Output the (X, Y) coordinate of the center of the cell containing the given text.  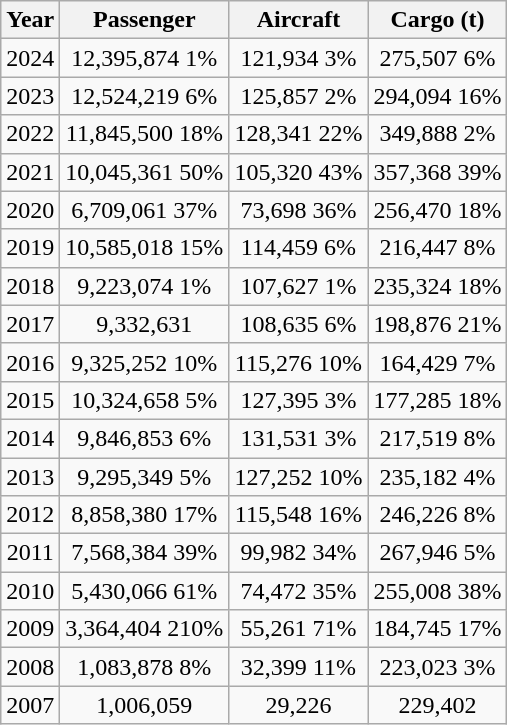
2024 (30, 58)
128,341 22% (298, 134)
2014 (30, 438)
217,519 8% (438, 438)
12,524,219 6% (144, 96)
2011 (30, 553)
Aircraft (298, 20)
9,295,349 5% (144, 477)
198,876 21% (438, 324)
1,006,059 (144, 705)
2010 (30, 591)
5,430,066 61% (144, 591)
125,857 2% (298, 96)
10,324,658 5% (144, 400)
114,459 6% (298, 248)
6,709,061 37% (144, 210)
357,368 39% (438, 172)
267,946 5% (438, 553)
3,364,404 210% (144, 629)
235,182 4% (438, 477)
2017 (30, 324)
2020 (30, 210)
2021 (30, 172)
108,635 6% (298, 324)
223,023 3% (438, 667)
Year (30, 20)
2007 (30, 705)
9,846,853 6% (144, 438)
1,083,878 8% (144, 667)
9,332,631 (144, 324)
177,285 18% (438, 400)
246,226 8% (438, 515)
2023 (30, 96)
256,470 18% (438, 210)
73,698 36% (298, 210)
275,507 6% (438, 58)
29,226 (298, 705)
10,585,018 15% (144, 248)
7,568,384 39% (144, 553)
115,276 10% (298, 362)
2012 (30, 515)
349,888 2% (438, 134)
11,845,500 18% (144, 134)
127,395 3% (298, 400)
216,447 8% (438, 248)
229,402 (438, 705)
255,008 38% (438, 591)
8,858,380 17% (144, 515)
99,982 34% (298, 553)
9,325,252 10% (144, 362)
115,548 16% (298, 515)
105,320 43% (298, 172)
55,261 71% (298, 629)
121,934 3% (298, 58)
2022 (30, 134)
2018 (30, 286)
2009 (30, 629)
164,429 7% (438, 362)
294,094 16% (438, 96)
Cargo (t) (438, 20)
2013 (30, 477)
12,395,874 1% (144, 58)
10,045,361 50% (144, 172)
Passenger (144, 20)
2008 (30, 667)
2016 (30, 362)
2015 (30, 400)
184,745 17% (438, 629)
131,531 3% (298, 438)
9,223,074 1% (144, 286)
2019 (30, 248)
32,399 11% (298, 667)
107,627 1% (298, 286)
127,252 10% (298, 477)
235,324 18% (438, 286)
74,472 35% (298, 591)
